Provide the [x, y] coordinate of the cell's center where the given text is located.  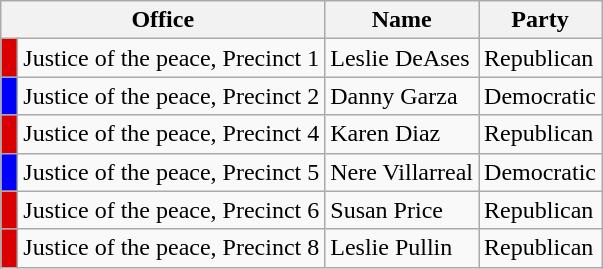
Party [540, 20]
Danny Garza [402, 96]
Justice of the peace, Precinct 5 [172, 172]
Leslie DeAses [402, 58]
Leslie Pullin [402, 248]
Karen Diaz [402, 134]
Justice of the peace, Precinct 4 [172, 134]
Justice of the peace, Precinct 2 [172, 96]
Name [402, 20]
Justice of the peace, Precinct 8 [172, 248]
Susan Price [402, 210]
Nere Villarreal [402, 172]
Justice of the peace, Precinct 1 [172, 58]
Office [163, 20]
Justice of the peace, Precinct 6 [172, 210]
